Search for the cell housing the specified text and yield its (x, y) center coordinate. 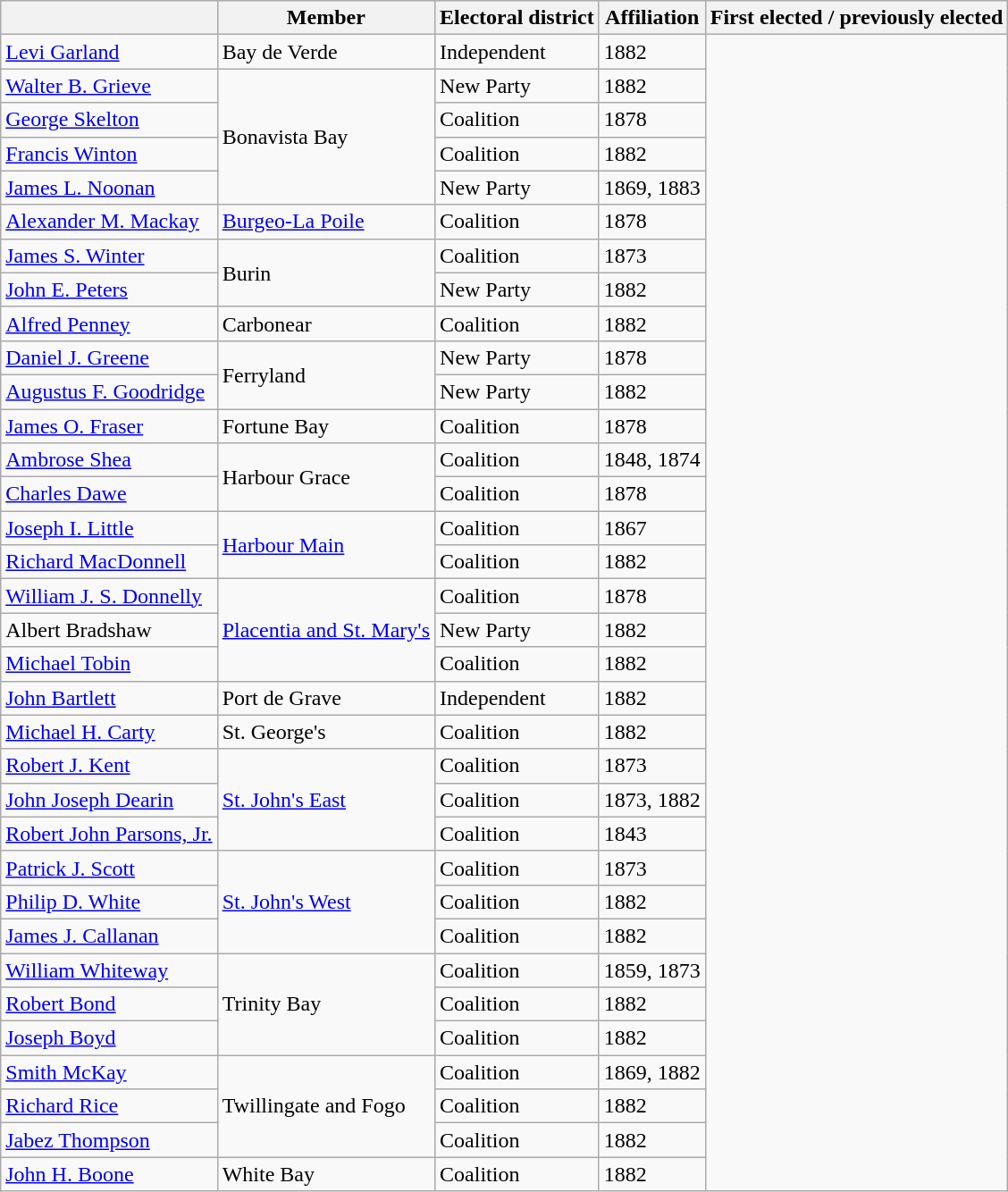
Francis Winton (109, 154)
Port de Grave (325, 698)
George Skelton (109, 120)
Bay de Verde (325, 52)
William J. S. Donnelly (109, 596)
Ambrose Shea (109, 460)
Joseph Boyd (109, 1038)
Joseph I. Little (109, 528)
Michael Tobin (109, 664)
1859, 1873 (652, 970)
Affiliation (652, 18)
Smith McKay (109, 1072)
Burin (325, 273)
Philip D. White (109, 902)
Jabez Thompson (109, 1140)
William Whiteway (109, 970)
1869, 1882 (652, 1072)
Michael H. Carty (109, 732)
Albert Bradshaw (109, 630)
James O. Fraser (109, 426)
Levi Garland (109, 52)
Member (325, 18)
First elected / previously elected (856, 18)
John E. Peters (109, 290)
Alexander M. Mackay (109, 222)
Robert John Parsons, Jr. (109, 834)
Richard MacDonnell (109, 562)
Harbour Main (325, 545)
Ferryland (325, 374)
Carbonear (325, 323)
1867 (652, 528)
John Joseph Dearin (109, 800)
Patrick J. Scott (109, 868)
Bonavista Bay (325, 137)
Charles Dawe (109, 494)
St. John's East (325, 800)
Twillingate and Fogo (325, 1106)
Richard Rice (109, 1106)
James J. Callanan (109, 936)
Burgeo-La Poile (325, 222)
1843 (652, 834)
Walter B. Grieve (109, 86)
James L. Noonan (109, 188)
Daniel J. Greene (109, 357)
Alfred Penney (109, 323)
Trinity Bay (325, 1003)
1848, 1874 (652, 460)
Electoral district (517, 18)
1873, 1882 (652, 800)
Placentia and St. Mary's (325, 630)
1869, 1883 (652, 188)
John H. Boone (109, 1174)
James S. Winter (109, 256)
Harbour Grace (325, 477)
Fortune Bay (325, 426)
John Bartlett (109, 698)
Robert J. Kent (109, 766)
St. George's (325, 732)
Augustus F. Goodridge (109, 391)
Robert Bond (109, 1004)
White Bay (325, 1174)
St. John's West (325, 902)
